Detect which cell encompasses the target text, then output its [X, Y] center coordinate. 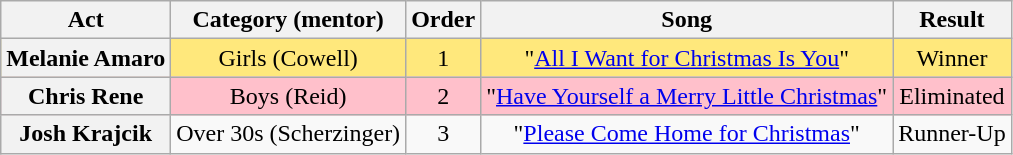
Over 30s (Scherzinger) [288, 134]
2 [444, 96]
Boys (Reid) [288, 96]
Chris Rene [86, 96]
Girls (Cowell) [288, 58]
Song [687, 20]
1 [444, 58]
Josh Krajcik [86, 134]
Runner-Up [952, 134]
Melanie Amaro [86, 58]
Order [444, 20]
3 [444, 134]
"Have Yourself a Merry Little Christmas" [687, 96]
Eliminated [952, 96]
"Please Come Home for Christmas" [687, 134]
Winner [952, 58]
Result [952, 20]
Category (mentor) [288, 20]
Act [86, 20]
"All I Want for Christmas Is You" [687, 58]
